Detect which cell encompasses the target text, then output its [X, Y] center coordinate. 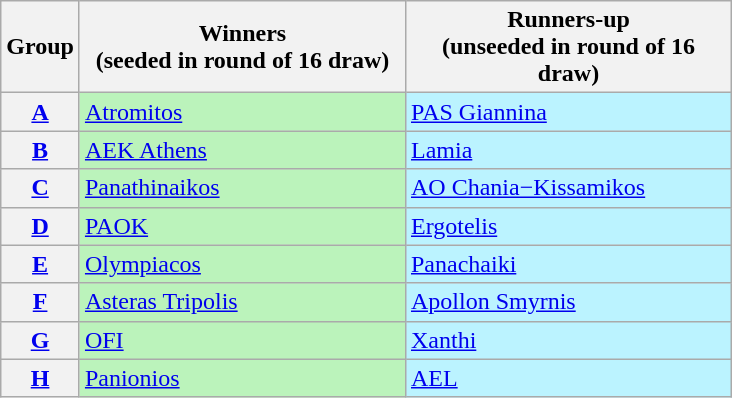
F [40, 302]
Ergotelis [568, 226]
Apollon Smyrnis [568, 302]
AEK Athens [242, 150]
Lamia [568, 150]
B [40, 150]
H [40, 378]
A [40, 112]
Xanthi [568, 340]
C [40, 188]
Runners-up(unseeded in round of 16 draw) [568, 47]
Atromitos [242, 112]
Olympiacos [242, 264]
Panachaiki [568, 264]
AEL [568, 378]
AO Chania−Kissamikos [568, 188]
Panionios [242, 378]
PAOK [242, 226]
E [40, 264]
Winners(seeded in round of 16 draw) [242, 47]
Panathinaikos [242, 188]
Asteras Tripolis [242, 302]
Group [40, 47]
PAS Giannina [568, 112]
G [40, 340]
OFI [242, 340]
D [40, 226]
